Find where the given text appears and provide that cell's center as (X, Y) coordinate. 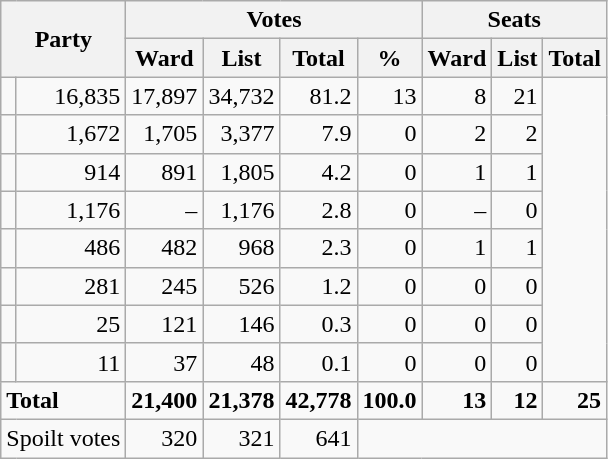
0.1 (318, 362)
Spoilt votes (64, 438)
281 (70, 286)
321 (242, 438)
1,705 (164, 134)
% (390, 58)
Seats (514, 20)
4.2 (318, 172)
100.0 (390, 400)
21 (518, 96)
526 (242, 286)
Party (64, 39)
17,897 (164, 96)
8 (457, 96)
3,377 (242, 134)
21,378 (242, 400)
482 (164, 248)
42,778 (318, 400)
37 (164, 362)
1,672 (70, 134)
Votes (274, 20)
146 (242, 324)
245 (164, 286)
21,400 (164, 400)
320 (164, 438)
486 (70, 248)
914 (70, 172)
2.8 (318, 210)
48 (242, 362)
0.3 (318, 324)
1.2 (318, 286)
81.2 (318, 96)
968 (242, 248)
891 (164, 172)
16,835 (70, 96)
11 (70, 362)
1,805 (242, 172)
121 (164, 324)
34,732 (242, 96)
641 (318, 438)
12 (518, 400)
7.9 (318, 134)
2.3 (318, 248)
